Detect which cell encompasses the target text, then output its (X, Y) center coordinate. 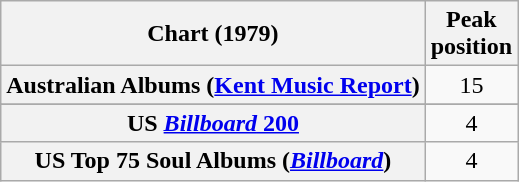
Australian Albums (Kent Music Report) (213, 85)
Chart (1979) (213, 34)
US Top 75 Soul Albums (Billboard) (213, 161)
US Billboard 200 (213, 123)
Peakposition (471, 34)
15 (471, 85)
